Return the (x, y) coordinate for the center point of the cell that contains the specified text.  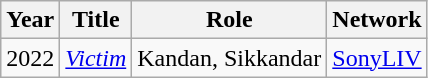
Role (230, 20)
Year (30, 20)
Network (377, 20)
2022 (30, 58)
Title (96, 20)
SonyLIV (377, 58)
Victim (96, 58)
Kandan, Sikkandar (230, 58)
